For the text-containing cell, return its midpoint in (x, y) coordinate format. 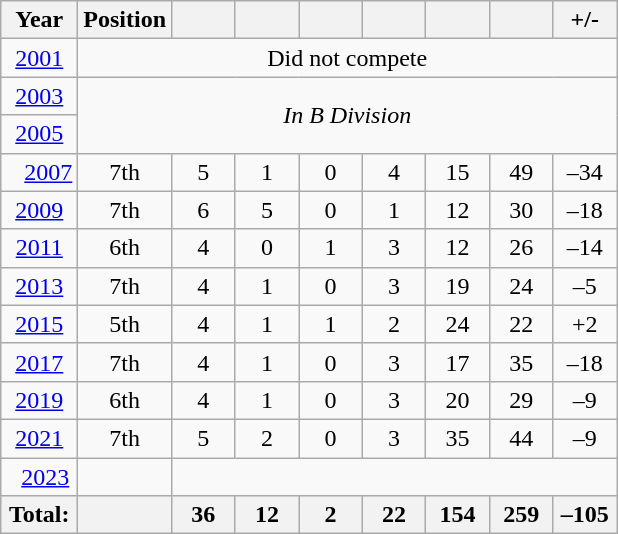
2005 (40, 134)
Year (40, 20)
–14 (585, 248)
+/- (585, 20)
–5 (585, 286)
2007 (40, 172)
–105 (585, 515)
15 (458, 172)
2009 (40, 210)
–34 (585, 172)
259 (521, 515)
Position (125, 20)
5th (125, 324)
Did not compete (348, 58)
2021 (40, 438)
44 (521, 438)
2013 (40, 286)
6 (204, 210)
2017 (40, 362)
2015 (40, 324)
36 (204, 515)
Total: (40, 515)
30 (521, 210)
29 (521, 400)
+2 (585, 324)
17 (458, 362)
In B Division (348, 115)
2001 (40, 58)
2023 (40, 477)
2003 (40, 96)
20 (458, 400)
154 (458, 515)
26 (521, 248)
2011 (40, 248)
2019 (40, 400)
19 (458, 286)
49 (521, 172)
